Provide the (x, y) coordinate of the cell's center where the given text is located.  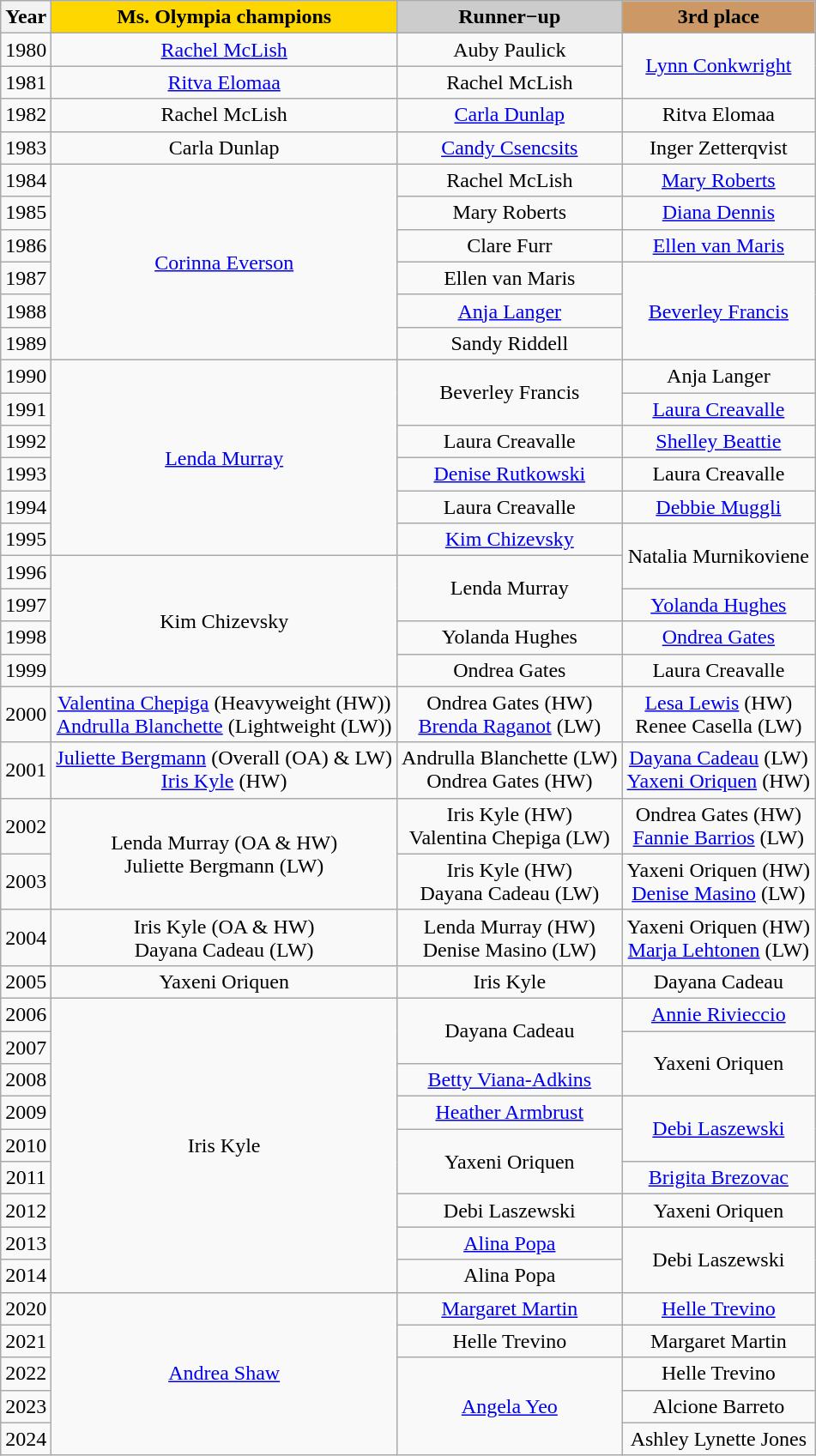
Candy Csencsits (510, 148)
Annie Rivieccio (719, 1014)
Ashley Lynette Jones (719, 1439)
1987 (26, 278)
2013 (26, 1243)
Juliette Bergmann (Overall (OA) & LW) Iris Kyle (HW) (225, 770)
1981 (26, 82)
Debbie Muggli (719, 507)
2002 (26, 825)
Lenda Murray (OA & HW) Juliette Bergmann (LW) (225, 854)
2014 (26, 1276)
Betty Viana-Adkins (510, 1080)
Brigita Brezovac (719, 1178)
1991 (26, 409)
Andrea Shaw (225, 1374)
2000 (26, 714)
Ms. Olympia champions (225, 17)
2012 (26, 1211)
3rd place (719, 17)
Dayana Cadeau (LW) Yaxeni Oriquen (HW) (719, 770)
Lenda Murray (HW) Denise Masino (LW) (510, 937)
2007 (26, 1048)
1985 (26, 213)
Iris Kyle (HW) Dayana Cadeau (LW) (510, 882)
Shelley Beattie (719, 442)
2001 (26, 770)
2011 (26, 1178)
1980 (26, 50)
2021 (26, 1341)
1988 (26, 311)
Yaxeni Oriquen (HW) Denise Masino (LW) (719, 882)
2009 (26, 1113)
Heather Armbrust (510, 1113)
1997 (26, 605)
2020 (26, 1308)
Angela Yeo (510, 1406)
1982 (26, 115)
Yaxeni Oriquen (HW) Marja Lehtonen (LW) (719, 937)
1983 (26, 148)
1999 (26, 670)
2024 (26, 1439)
Clare Furr (510, 245)
1993 (26, 474)
Sandy Riddell (510, 343)
1990 (26, 376)
Valentina Chepiga (Heavyweight (HW)) Andrulla Blanchette (Lightweight (LW)) (225, 714)
1998 (26, 637)
2022 (26, 1374)
2006 (26, 1014)
Inger Zetterqvist (719, 148)
Ondrea Gates (HW) Fannie Barrios (LW) (719, 825)
Corinna Everson (225, 262)
Auby Paulick (510, 50)
1989 (26, 343)
Lynn Conkwright (719, 66)
2023 (26, 1406)
1986 (26, 245)
Alcione Barreto (719, 1406)
Year (26, 17)
Diana Dennis (719, 213)
1996 (26, 572)
Lesa Lewis (HW) Renee Casella (LW) (719, 714)
Ondrea Gates (HW) Brenda Raganot (LW) (510, 714)
Iris Kyle (HW) Valentina Chepiga (LW) (510, 825)
1994 (26, 507)
Runner−up (510, 17)
Andrulla Blanchette (LW) Ondrea Gates (HW) (510, 770)
Natalia Murnikoviene (719, 556)
1995 (26, 540)
2005 (26, 982)
Iris Kyle (OA & HW) Dayana Cadeau (LW) (225, 937)
1984 (26, 180)
2010 (26, 1145)
2003 (26, 882)
Denise Rutkowski (510, 474)
2008 (26, 1080)
1992 (26, 442)
2004 (26, 937)
